Search for the cell housing the specified text and yield its [X, Y] center coordinate. 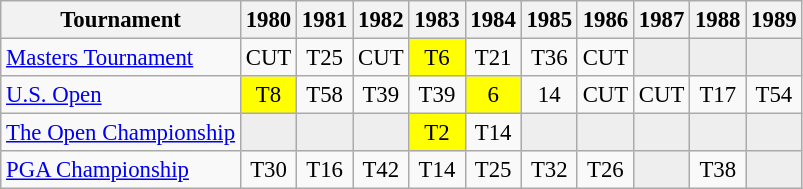
1988 [718, 20]
T26 [605, 170]
T42 [381, 170]
T58 [325, 95]
1985 [549, 20]
6 [493, 95]
T30 [268, 170]
PGA Championship [121, 170]
T17 [718, 95]
The Open Championship [121, 133]
T2 [437, 133]
1984 [493, 20]
T38 [718, 170]
1989 [774, 20]
1987 [661, 20]
T54 [774, 95]
T6 [437, 58]
1983 [437, 20]
T36 [549, 58]
U.S. Open [121, 95]
1986 [605, 20]
T32 [549, 170]
1981 [325, 20]
1980 [268, 20]
T8 [268, 95]
T21 [493, 58]
Masters Tournament [121, 58]
Tournament [121, 20]
1982 [381, 20]
14 [549, 95]
T16 [325, 170]
